Pinpoint the cell where the given text exists, returning its [X, Y] midpoint coordinate. 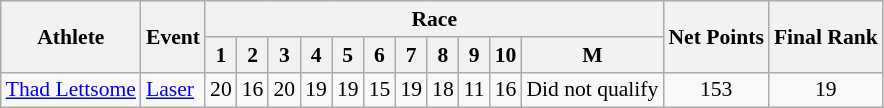
10 [506, 55]
153 [716, 90]
1 [221, 55]
6 [380, 55]
Thad Lettsome [71, 90]
Event [173, 36]
15 [380, 90]
5 [348, 55]
8 [443, 55]
2 [253, 55]
4 [316, 55]
Net Points [716, 36]
7 [411, 55]
Laser [173, 90]
Athlete [71, 36]
Race [434, 19]
M [592, 55]
11 [474, 90]
9 [474, 55]
Final Rank [826, 36]
18 [443, 90]
3 [284, 55]
Did not qualify [592, 90]
